Find where the given text appears and provide that cell's center as [X, Y] coordinate. 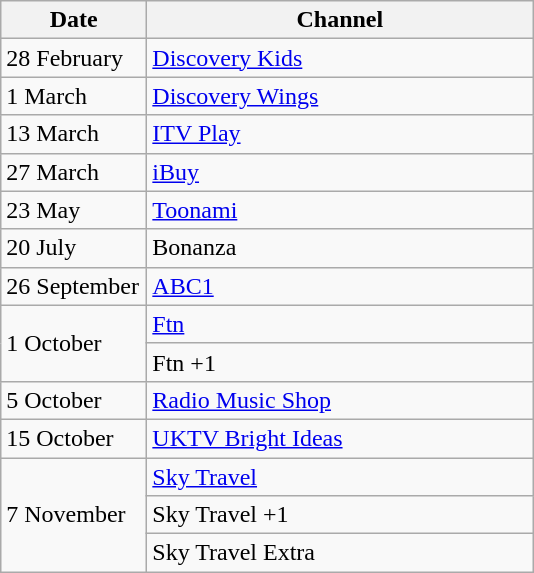
Discovery Wings [340, 96]
15 October [74, 438]
Channel [340, 20]
27 March [74, 172]
Date [74, 20]
Discovery Kids [340, 58]
Ftn +1 [340, 362]
28 February [74, 58]
1 October [74, 343]
1 March [74, 96]
Ftn [340, 324]
Bonanza [340, 248]
Toonami [340, 210]
Sky Travel +1 [340, 515]
Sky Travel Extra [340, 553]
UKTV Bright Ideas [340, 438]
Sky Travel [340, 477]
13 March [74, 134]
Radio Music Shop [340, 400]
20 July [74, 248]
23 May [74, 210]
ABC1 [340, 286]
ITV Play [340, 134]
iBuy [340, 172]
5 October [74, 400]
7 November [74, 515]
26 September [74, 286]
